Search for the cell housing the specified text and yield its [x, y] center coordinate. 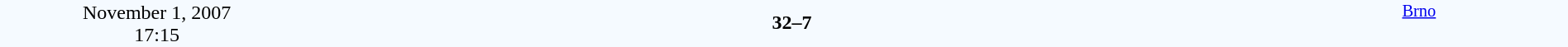
Brno [1419, 23]
32–7 [791, 22]
November 1, 200717:15 [157, 23]
